Pinpoint the cell where the given text exists, returning its [x, y] midpoint coordinate. 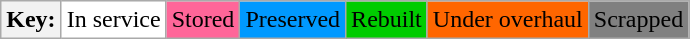
Preserved [293, 20]
Under overhaul [508, 20]
In service [114, 20]
Key: [31, 20]
Rebuilt [387, 20]
Scrapped [638, 20]
Stored [203, 20]
